Determine the (X, Y) coordinate at the center of the cell enclosing the given text.  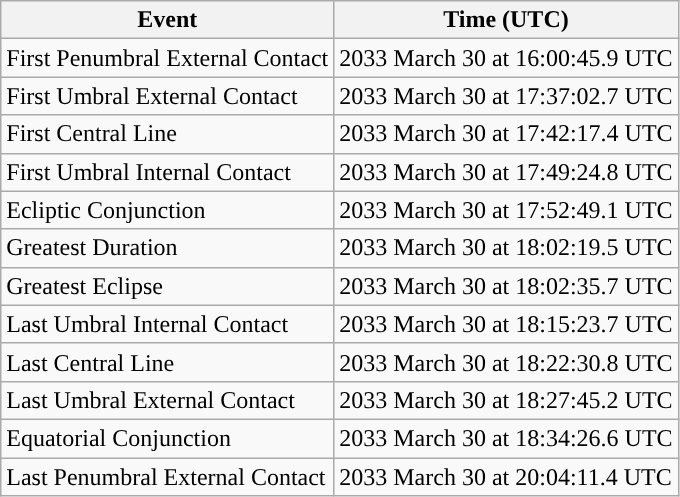
2033 March 30 at 16:00:45.9 UTC (506, 58)
2033 March 30 at 17:42:17.4 UTC (506, 134)
2033 March 30 at 18:34:26.6 UTC (506, 438)
2033 March 30 at 18:22:30.8 UTC (506, 362)
Last Central Line (168, 362)
Last Umbral Internal Contact (168, 324)
Greatest Duration (168, 248)
First Umbral Internal Contact (168, 172)
2033 March 30 at 17:49:24.8 UTC (506, 172)
Equatorial Conjunction (168, 438)
Last Penumbral External Contact (168, 477)
Event (168, 20)
Last Umbral External Contact (168, 400)
2033 March 30 at 17:52:49.1 UTC (506, 210)
2033 March 30 at 18:27:45.2 UTC (506, 400)
2033 March 30 at 17:37:02.7 UTC (506, 96)
First Central Line (168, 134)
First Penumbral External Contact (168, 58)
2033 March 30 at 18:15:23.7 UTC (506, 324)
Time (UTC) (506, 20)
2033 March 30 at 20:04:11.4 UTC (506, 477)
Ecliptic Conjunction (168, 210)
Greatest Eclipse (168, 286)
First Umbral External Contact (168, 96)
2033 March 30 at 18:02:35.7 UTC (506, 286)
2033 March 30 at 18:02:19.5 UTC (506, 248)
